Output the (X, Y) coordinate of the center of the cell containing the given text.  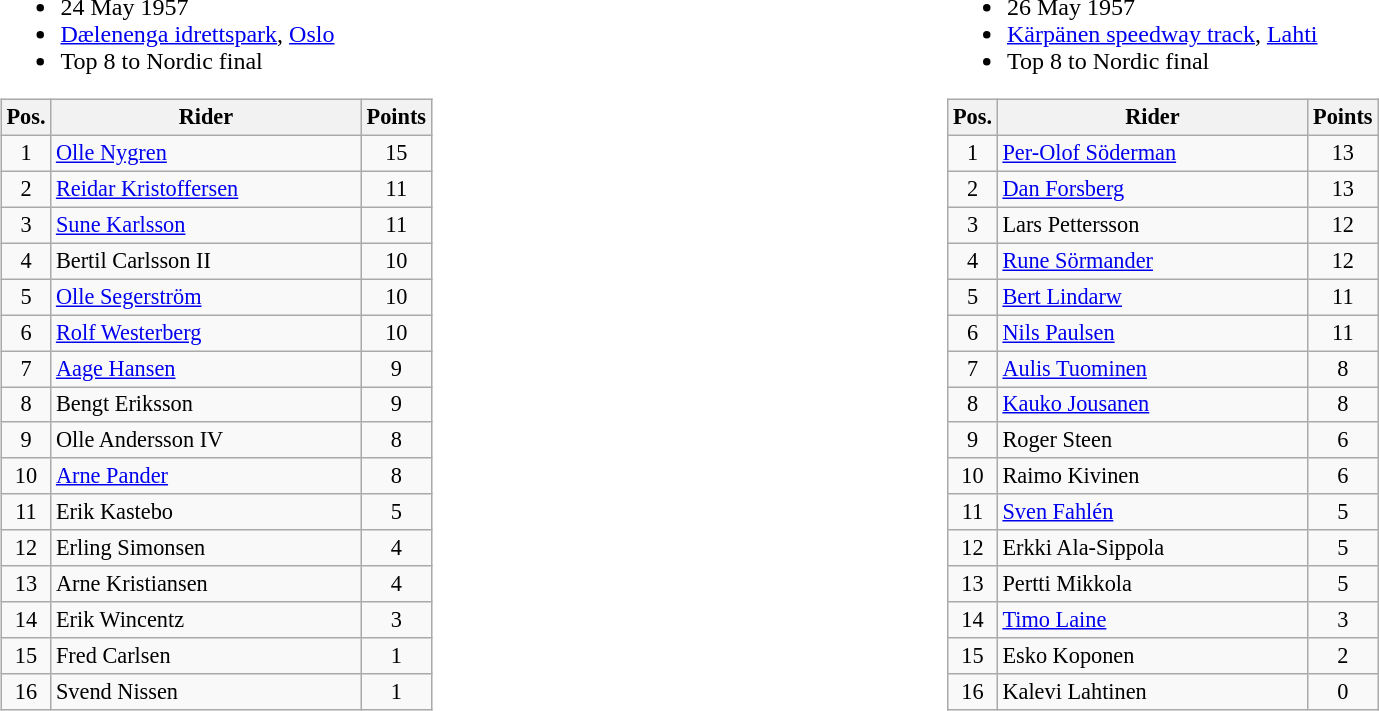
Dan Forsberg (1152, 189)
0 (1343, 692)
Arne Kristiansen (206, 584)
Pertti Mikkola (1152, 584)
Nils Paulsen (1152, 333)
Olle Andersson IV (206, 440)
Rolf Westerberg (206, 333)
Sven Fahlén (1152, 512)
Raimo Kivinen (1152, 476)
Arne Pander (206, 476)
Erik Wincentz (206, 620)
Kalevi Lahtinen (1152, 692)
Bert Lindarw (1152, 297)
Aage Hansen (206, 369)
Olle Nygren (206, 153)
Rune Sörmander (1152, 261)
Timo Laine (1152, 620)
Kauko Jousanen (1152, 404)
Svend Nissen (206, 692)
Bengt Eriksson (206, 404)
Esko Koponen (1152, 656)
Roger Steen (1152, 440)
Bertil Carlsson II (206, 261)
Erkki Ala-Sippola (1152, 548)
Fred Carlsen (206, 656)
Reidar Kristoffersen (206, 189)
Sune Karlsson (206, 225)
Erling Simonsen (206, 548)
Olle Segerström (206, 297)
Aulis Tuominen (1152, 369)
Per-Olof Söderman (1152, 153)
Erik Kastebo (206, 512)
Lars Pettersson (1152, 225)
